Find where the given text appears and provide that cell's center as (x, y) coordinate. 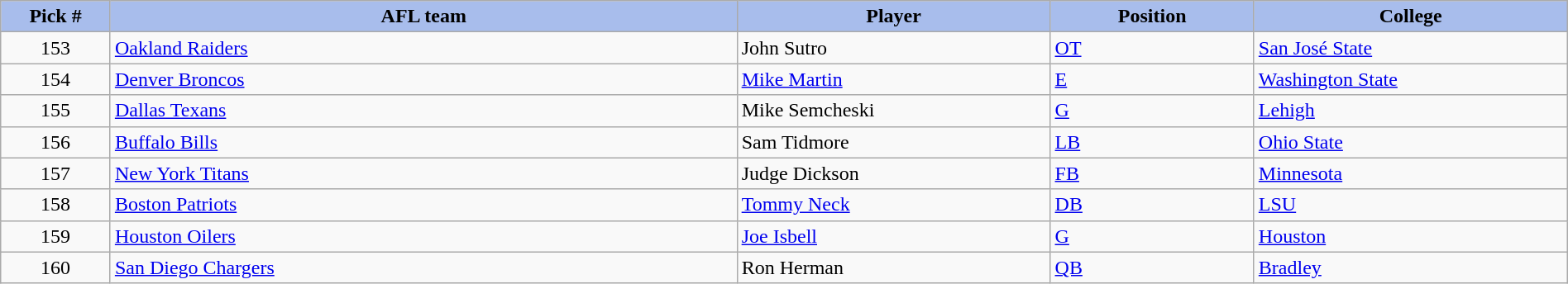
Boston Patriots (423, 205)
153 (56, 48)
E (1152, 79)
QB (1152, 267)
Ron Herman (893, 267)
Sam Tidmore (893, 142)
157 (56, 173)
AFL team (423, 17)
Houston Oilers (423, 236)
Tommy Neck (893, 205)
Player (893, 17)
155 (56, 111)
Judge Dickson (893, 173)
Joe Isbell (893, 236)
Minnesota (1411, 173)
New York Titans (423, 173)
LB (1152, 142)
154 (56, 79)
159 (56, 236)
DB (1152, 205)
Washington State (1411, 79)
Lehigh (1411, 111)
OT (1152, 48)
Buffalo Bills (423, 142)
College (1411, 17)
Bradley (1411, 267)
John Sutro (893, 48)
Denver Broncos (423, 79)
San José State (1411, 48)
158 (56, 205)
Mike Martin (893, 79)
Oakland Raiders (423, 48)
Pick # (56, 17)
160 (56, 267)
156 (56, 142)
Mike Semcheski (893, 111)
San Diego Chargers (423, 267)
Ohio State (1411, 142)
Dallas Texans (423, 111)
Houston (1411, 236)
FB (1152, 173)
Position (1152, 17)
LSU (1411, 205)
